Determine the [x, y] coordinate at the center of the cell enclosing the given text.  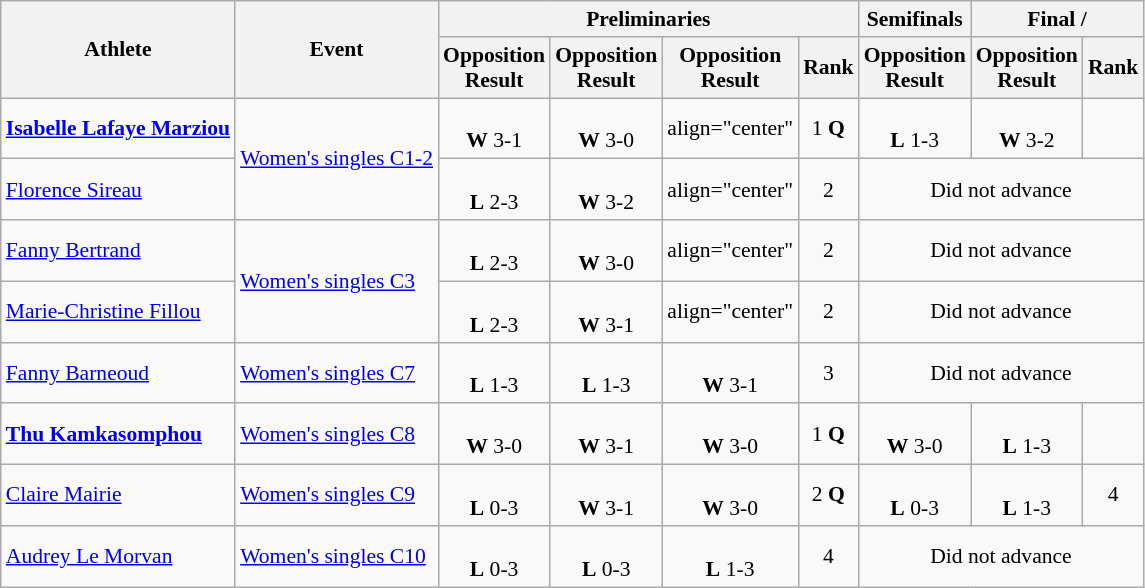
Women's singles C1-2 [336, 159]
3 [828, 372]
Preliminaries [648, 19]
Event [336, 50]
Florence Sireau [118, 190]
Athlete [118, 50]
Marie-Christine Fillou [118, 312]
Women's singles C3 [336, 281]
Thu Kamkasomphou [118, 434]
Claire Mairie [118, 496]
Women's singles C8 [336, 434]
Audrey Le Morvan [118, 556]
Final / [1058, 19]
2 Q [828, 496]
Women's singles C9 [336, 496]
Fanny Bertrand [118, 250]
Fanny Barneoud [118, 372]
Semifinals [915, 19]
Isabelle Lafaye Marziou [118, 128]
Women's singles C7 [336, 372]
Women's singles C10 [336, 556]
